Extract the [X, Y] coordinate from the center of the cell holding the provided text.  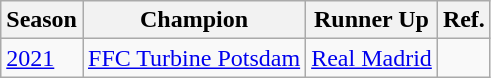
Ref. [464, 20]
FFC Turbine Potsdam [194, 58]
Champion [194, 20]
2021 [42, 58]
Season [42, 20]
Runner Up [372, 20]
Real Madrid [372, 58]
